From the cell containing the given text, extract its center point as [x, y] coordinate. 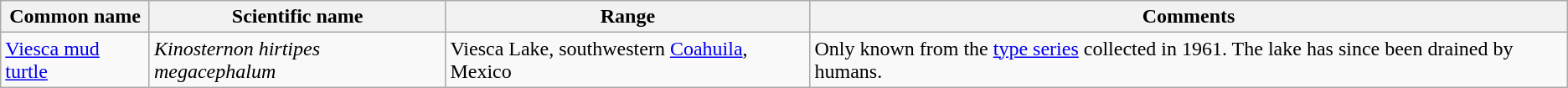
Common name [75, 17]
Range [628, 17]
Scientific name [297, 17]
Kinosternon hirtipes megacephalum [297, 60]
Viesca Lake, southwestern Coahuila, Mexico [628, 60]
Viesca mud turtle [75, 60]
Only known from the type series collected in 1961. The lake has since been drained by humans. [1189, 60]
Comments [1189, 17]
